Return (X, Y) of the center of cell containing provided text 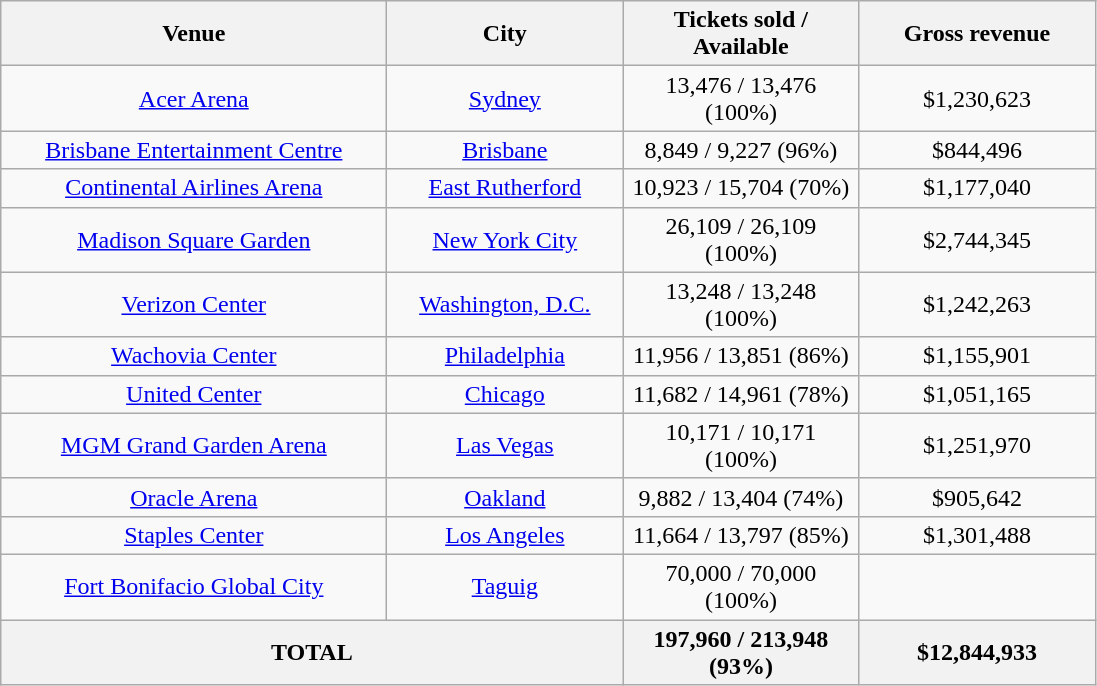
Los Angeles (505, 535)
11,664 / 13,797 (85%) (741, 535)
Sydney (505, 98)
Gross revenue (977, 34)
$844,496 (977, 150)
$2,744,345 (977, 240)
9,882 / 13,404 (74%) (741, 497)
Venue (194, 34)
$1,242,263 (977, 304)
Oracle Arena (194, 497)
TOTAL (312, 652)
Oakland (505, 497)
10,923 / 15,704 (70%) (741, 188)
Tickets sold / Available (741, 34)
13,476 / 13,476 (100%) (741, 98)
11,956 / 13,851 (86%) (741, 356)
13,248 / 13,248 (100%) (741, 304)
City (505, 34)
Chicago (505, 394)
Fort Bonifacio Global City (194, 586)
11,682 / 14,961 (78%) (741, 394)
$1,230,623 (977, 98)
Las Vegas (505, 446)
Washington, D.C. (505, 304)
Wachovia Center (194, 356)
$1,155,901 (977, 356)
$1,177,040 (977, 188)
Taguig (505, 586)
Madison Square Garden (194, 240)
26,109 / 26,109 (100%) (741, 240)
East Rutherford (505, 188)
Brisbane Entertainment Centre (194, 150)
$1,301,488 (977, 535)
Staples Center (194, 535)
Verizon Center (194, 304)
70,000 / 70,000 (100%) (741, 586)
Philadelphia (505, 356)
Continental Airlines Arena (194, 188)
$905,642 (977, 497)
Brisbane (505, 150)
$1,251,970 (977, 446)
$1,051,165 (977, 394)
10,171 / 10,171 (100%) (741, 446)
MGM Grand Garden Arena (194, 446)
197,960 / 213,948 (93%) (741, 652)
$12,844,933 (977, 652)
Acer Arena (194, 98)
New York City (505, 240)
8,849 / 9,227 (96%) (741, 150)
United Center (194, 394)
